Return the [x, y] coordinate for the center point of the cell that contains the specified text.  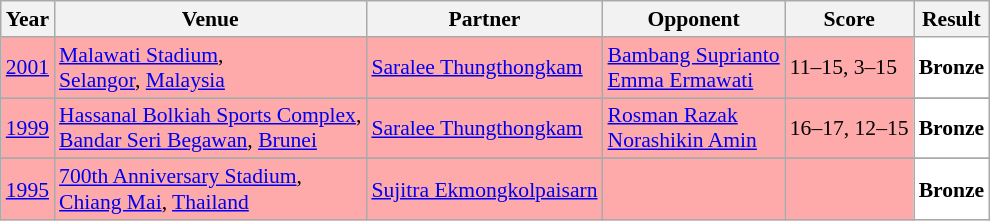
Bambang Suprianto Emma Ermawati [694, 68]
16–17, 12–15 [850, 128]
Score [850, 19]
Result [952, 19]
700th Anniversary Stadium,Chiang Mai, Thailand [210, 190]
Year [28, 19]
Hassanal Bolkiah Sports Complex,Bandar Seri Begawan, Brunei [210, 128]
Rosman Razak Norashikin Amin [694, 128]
2001 [28, 68]
Opponent [694, 19]
Malawati Stadium,Selangor, Malaysia [210, 68]
Venue [210, 19]
1995 [28, 190]
1999 [28, 128]
Sujitra Ekmongkolpaisarn [484, 190]
Partner [484, 19]
11–15, 3–15 [850, 68]
